Find where the given text appears and provide that cell's center as (x, y) coordinate. 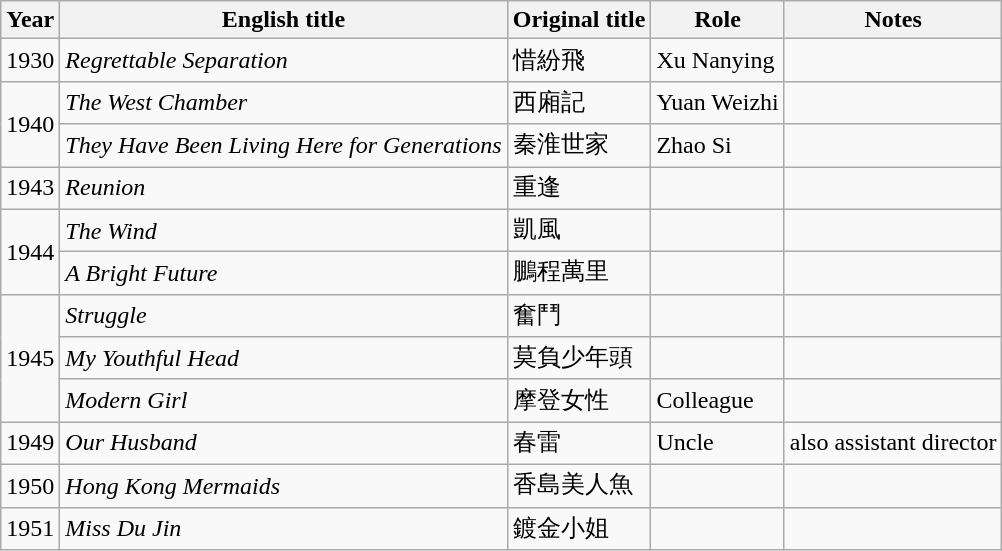
Reunion (284, 188)
Yuan Weizhi (718, 102)
Year (30, 20)
Miss Du Jin (284, 528)
1940 (30, 124)
鵬程萬里 (579, 274)
The West Chamber (284, 102)
1944 (30, 252)
Hong Kong Mermaids (284, 486)
Uncle (718, 444)
Colleague (718, 400)
Modern Girl (284, 400)
1943 (30, 188)
Regrettable Separation (284, 60)
莫負少年頭 (579, 358)
My Youthful Head (284, 358)
Original title (579, 20)
English title (284, 20)
1951 (30, 528)
凱風 (579, 230)
Xu Nanying (718, 60)
西廂記 (579, 102)
春雷 (579, 444)
Role (718, 20)
also assistant director (893, 444)
惜紛飛 (579, 60)
香島美人魚 (579, 486)
A Bright Future (284, 274)
1950 (30, 486)
They Have Been Living Here for Generations (284, 146)
1945 (30, 358)
鍍金小姐 (579, 528)
Struggle (284, 316)
重逢 (579, 188)
1930 (30, 60)
1949 (30, 444)
秦淮世家 (579, 146)
摩登女性 (579, 400)
Zhao Si (718, 146)
Notes (893, 20)
Our Husband (284, 444)
The Wind (284, 230)
奮鬥 (579, 316)
